Provide the (x, y) coordinate of the cell's center where the given text is located.  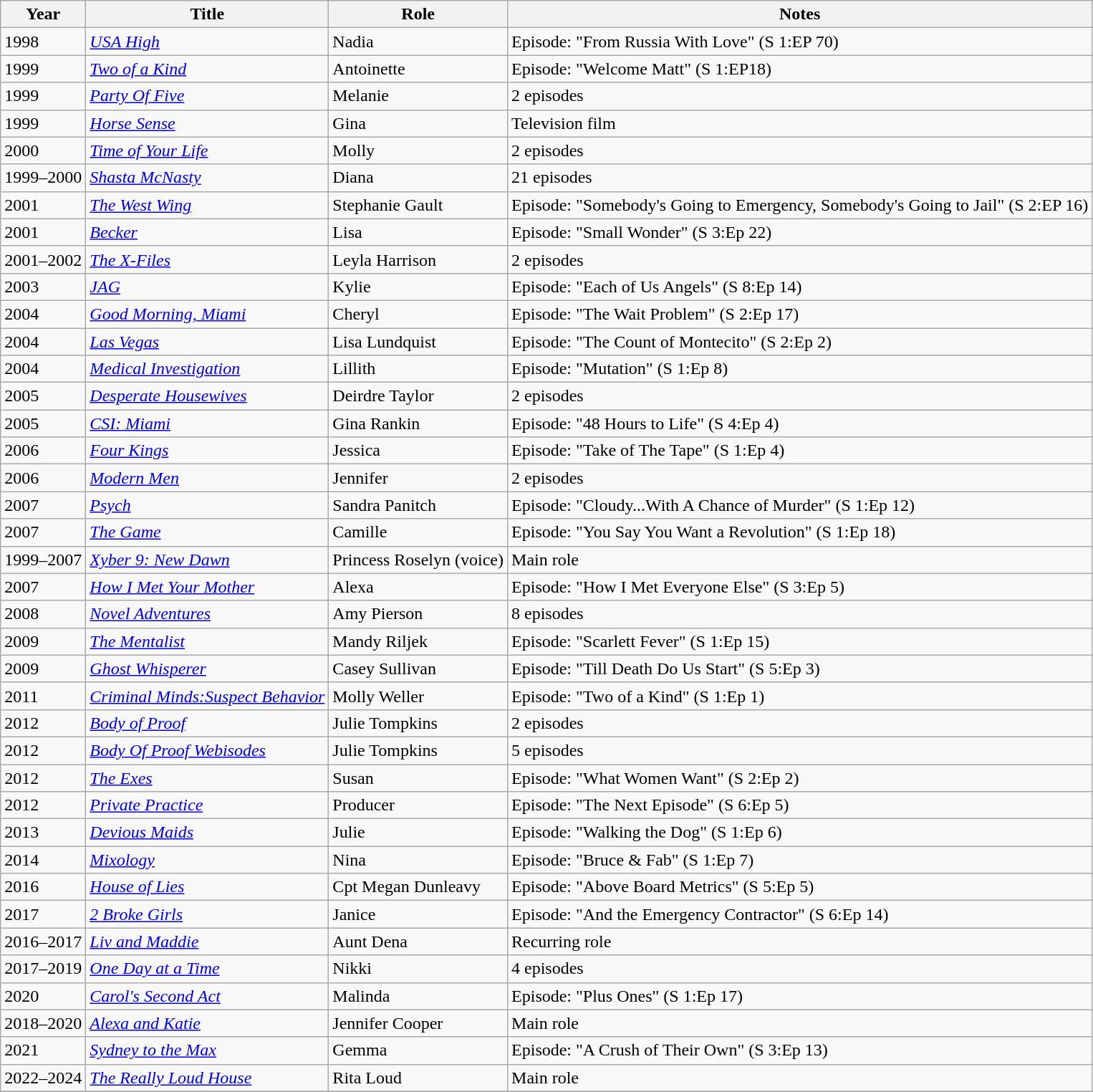
Sandra Panitch (418, 505)
Episode: "Somebody's Going to Emergency, Somebody's Going to Jail" (S 2:EP 16) (800, 205)
Role (418, 14)
One Day at a Time (208, 969)
Good Morning, Miami (208, 314)
Episode: "Take of The Tape" (S 1:Ep 4) (800, 451)
Aunt Dena (418, 942)
Leyla Harrison (418, 259)
Alexa and Katie (208, 1023)
Kylie (418, 287)
1999–2000 (43, 178)
Title (208, 14)
Modern Men (208, 478)
Lisa (418, 232)
The Really Loud House (208, 1078)
Jennifer Cooper (418, 1023)
Becker (208, 232)
Gemma (418, 1050)
Devious Maids (208, 833)
Nikki (418, 969)
Cpt Megan Dunleavy (418, 887)
2016 (43, 887)
Carol's Second Act (208, 996)
Stephanie Gault (418, 205)
Princess Roselyn (voice) (418, 560)
Antoinette (418, 69)
Camille (418, 532)
How I Met Your Mother (208, 587)
1998 (43, 42)
Two of a Kind (208, 69)
2000 (43, 150)
Mixology (208, 860)
Desperate Housewives (208, 396)
Gina (418, 123)
CSI: Miami (208, 423)
Episode: "The Count of Montecito" (S 2:Ep 2) (800, 342)
The Game (208, 532)
Episode: "A Crush of Their Own" (S 3:Ep 13) (800, 1050)
JAG (208, 287)
2016–2017 (43, 942)
2008 (43, 614)
Julie (418, 833)
Party Of Five (208, 96)
Casey Sullivan (418, 669)
2003 (43, 287)
Amy Pierson (418, 614)
Alexa (418, 587)
Episode: "Above Board Metrics" (S 5:Ep 5) (800, 887)
Episode: "Small Wonder" (S 3:Ep 22) (800, 232)
Molly (418, 150)
Episode: "Mutation" (S 1:Ep 8) (800, 369)
2018–2020 (43, 1023)
Rita Loud (418, 1078)
Episode: "Each of Us Angels" (S 8:Ep 14) (800, 287)
Medical Investigation (208, 369)
Episode: "48 Hours to Life" (S 4:Ep 4) (800, 423)
Sydney to the Max (208, 1050)
Melanie (418, 96)
Lillith (418, 369)
Criminal Minds:Suspect Behavior (208, 696)
The Mentalist (208, 641)
Private Practice (208, 805)
Episode: "Welcome Matt" (S 1:EP18) (800, 69)
Susan (418, 777)
Jennifer (418, 478)
Janice (418, 914)
Episode: "Walking the Dog" (S 1:Ep 6) (800, 833)
Episode: "The Wait Problem" (S 2:Ep 17) (800, 314)
2022–2024 (43, 1078)
Episode: "Two of a Kind" (S 1:Ep 1) (800, 696)
Xyber 9: New Dawn (208, 560)
1999–2007 (43, 560)
Television film (800, 123)
Deirdre Taylor (418, 396)
Episode: "From Russia With Love" (S 1:EP 70) (800, 42)
Episode: "You Say You Want a Revolution" (S 1:Ep 18) (800, 532)
2017–2019 (43, 969)
Jessica (418, 451)
2 Broke Girls (208, 914)
The Exes (208, 777)
Nina (418, 860)
Episode: "The Next Episode" (S 6:Ep 5) (800, 805)
2013 (43, 833)
The West Wing (208, 205)
Recurring role (800, 942)
Cheryl (418, 314)
Lisa Lundquist (418, 342)
2001–2002 (43, 259)
2021 (43, 1050)
Episode: "Scarlett Fever" (S 1:Ep 15) (800, 641)
The X-Files (208, 259)
Ghost Whisperer (208, 669)
Nadia (418, 42)
Shasta McNasty (208, 178)
USA High (208, 42)
Episode: "Till Death Do Us Start" (S 5:Ep 3) (800, 669)
5 episodes (800, 750)
2011 (43, 696)
Year (43, 14)
Producer (418, 805)
Body of Proof (208, 723)
Gina Rankin (418, 423)
Psych (208, 505)
Body Of Proof Webisodes (208, 750)
2014 (43, 860)
Episode: "How I Met Everyone Else" (S 3:Ep 5) (800, 587)
Diana (418, 178)
Mandy Riljek (418, 641)
Episode: "Plus Ones" (S 1:Ep 17) (800, 996)
8 episodes (800, 614)
Liv and Maddie (208, 942)
Episode: "Bruce & Fab" (S 1:Ep 7) (800, 860)
Horse Sense (208, 123)
House of Lies (208, 887)
21 episodes (800, 178)
Las Vegas (208, 342)
Four Kings (208, 451)
Episode: "What Women Want" (S 2:Ep 2) (800, 777)
Malinda (418, 996)
2017 (43, 914)
Time of Your Life (208, 150)
Episode: "Cloudy...With A Chance of Murder" (S 1:Ep 12) (800, 505)
Novel Adventures (208, 614)
2020 (43, 996)
Molly Weller (418, 696)
Notes (800, 14)
Episode: "And the Emergency Contractor" (S 6:Ep 14) (800, 914)
4 episodes (800, 969)
